Identify which cell holds the provided text, then report its [x, y] central coordinate. 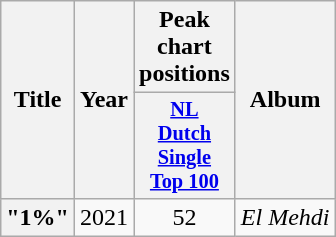
2021 [104, 217]
Year [104, 100]
NLDutchSingleTop 100 [185, 146]
"1%" [38, 217]
52 [185, 217]
El Mehdi [285, 217]
Peak chart positions [185, 47]
Album [285, 100]
Title [38, 100]
